From the cell containing the given text, extract its center point as [X, Y] coordinate. 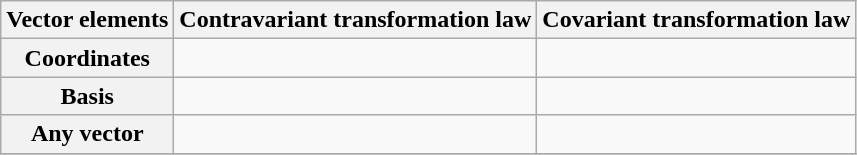
Contravariant transformation law [356, 20]
Vector elements [88, 20]
Coordinates [88, 58]
Any vector [88, 134]
Covariant transformation law [696, 20]
Basis [88, 96]
